Pinpoint the cell where the given text exists, returning its [x, y] midpoint coordinate. 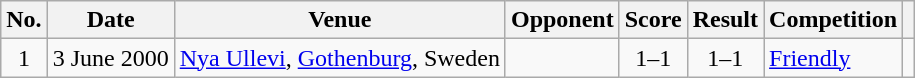
Nya Ullevi, Gothenburg, Sweden [340, 58]
3 June 2000 [110, 58]
1 [24, 58]
Competition [834, 20]
Date [110, 20]
Venue [340, 20]
Opponent [562, 20]
Score [653, 20]
Friendly [834, 58]
Result [725, 20]
No. [24, 20]
